Return [x, y] of the center of cell containing provided text 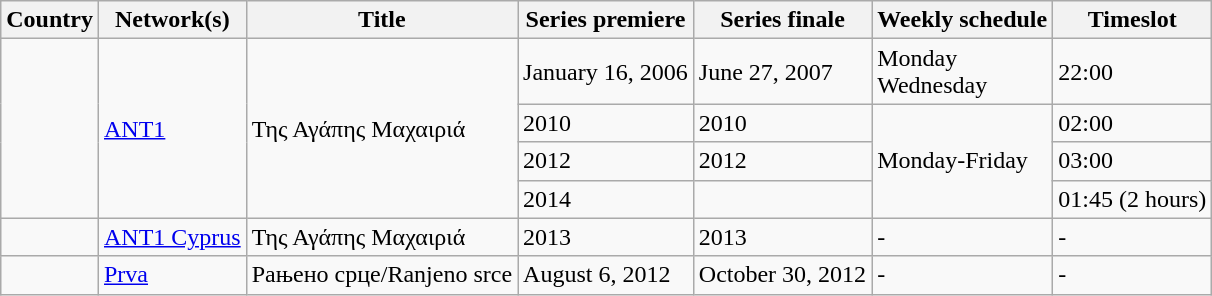
03:00 [1132, 161]
Prva [172, 275]
June 27, 2007 [782, 72]
2014 [606, 199]
Series finale [782, 20]
MondayWednesday [962, 72]
ANT1 [172, 128]
Title [382, 20]
22:00 [1132, 72]
Рањено срце/Ranjeno srce [382, 275]
August 6, 2012 [606, 275]
ANT1 Cyprus [172, 237]
01:45 (2 hours) [1132, 199]
January 16, 2006 [606, 72]
Weekly schedule [962, 20]
Country [50, 20]
Series premiere [606, 20]
October 30, 2012 [782, 275]
02:00 [1132, 123]
Network(s) [172, 20]
Monday-Friday [962, 161]
Timeslot [1132, 20]
